Determine the [x, y] coordinate at the center of the cell enclosing the given text.  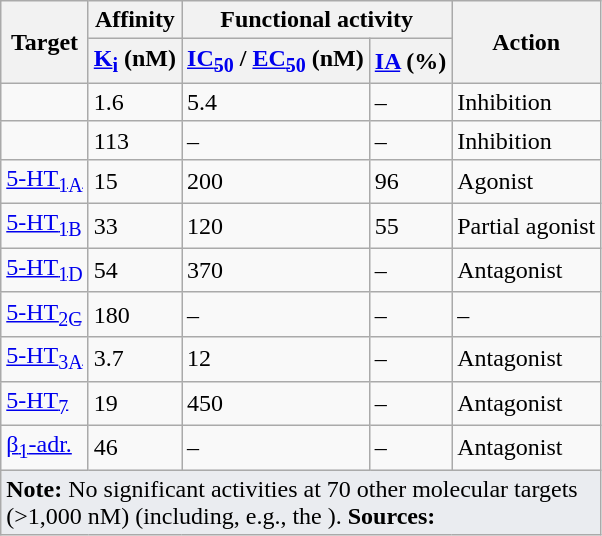
Agonist [526, 181]
15 [134, 181]
Action [526, 42]
54 [134, 270]
5-HT1B [44, 226]
Note: No significant activities at 70 other molecular targets (>1,000 nM) (including, e.g., the ). Sources: [301, 502]
5-HT1D [44, 270]
Functional activity [317, 20]
96 [410, 181]
370 [276, 270]
3.7 [134, 359]
Partial agonist [526, 226]
5-HT2C [44, 314]
IA (%) [410, 61]
113 [134, 140]
46 [134, 447]
120 [276, 226]
12 [276, 359]
450 [276, 403]
Affinity [134, 20]
β1-adr. [44, 447]
5-HT3A [44, 359]
200 [276, 181]
5-HT7 [44, 403]
33 [134, 226]
19 [134, 403]
5.4 [276, 102]
5-HT1A [44, 181]
Ki (nM) [134, 61]
180 [134, 314]
1.6 [134, 102]
IC50 / EC50 (nM) [276, 61]
Target [44, 42]
55 [410, 226]
